Scan for the cell matching the given text and deliver its (x, y) coordinate at center. 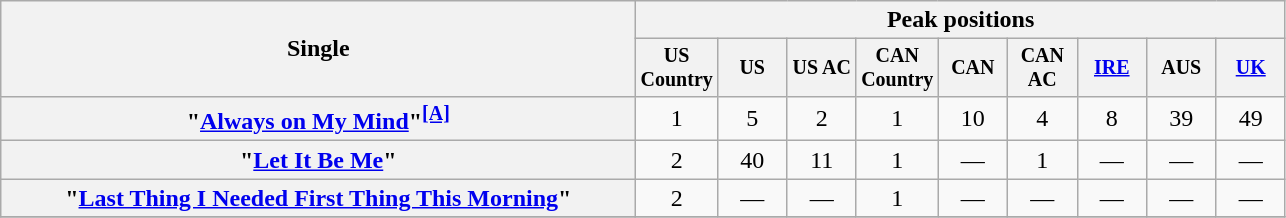
11 (822, 160)
39 (1182, 118)
40 (752, 160)
US (752, 68)
Single (318, 49)
CAN AC (1042, 68)
US Country (677, 68)
US AC (822, 68)
"Let It Be Me" (318, 160)
CAN Country (897, 68)
IRE (1112, 68)
Peak positions (961, 20)
AUS (1182, 68)
"Last Thing I Needed First Thing This Morning" (318, 198)
4 (1042, 118)
5 (752, 118)
8 (1112, 118)
CAN (972, 68)
"Always on My Mind"[A] (318, 118)
UK (1250, 68)
10 (972, 118)
49 (1250, 118)
